Return [x, y] of the center of cell containing provided text 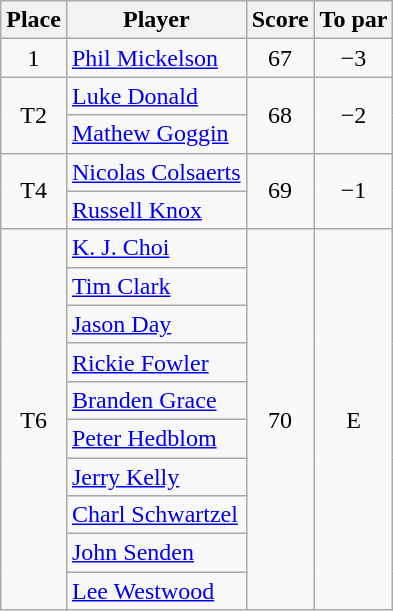
67 [280, 58]
To par [354, 20]
Player [156, 20]
Place [34, 20]
Branden Grace [156, 400]
Peter Hedblom [156, 438]
Jerry Kelly [156, 477]
70 [280, 420]
K. J. Choi [156, 248]
−3 [354, 58]
−2 [354, 115]
T6 [34, 420]
Luke Donald [156, 96]
Lee Westwood [156, 591]
Nicolas Colsaerts [156, 172]
Russell Knox [156, 210]
T4 [34, 191]
69 [280, 191]
−1 [354, 191]
Charl Schwartzel [156, 515]
Score [280, 20]
Phil Mickelson [156, 58]
Jason Day [156, 324]
Rickie Fowler [156, 362]
T2 [34, 115]
68 [280, 115]
E [354, 420]
Tim Clark [156, 286]
1 [34, 58]
John Senden [156, 553]
Mathew Goggin [156, 134]
